Determine the (x, y) coordinate at the center of the cell enclosing the given text.  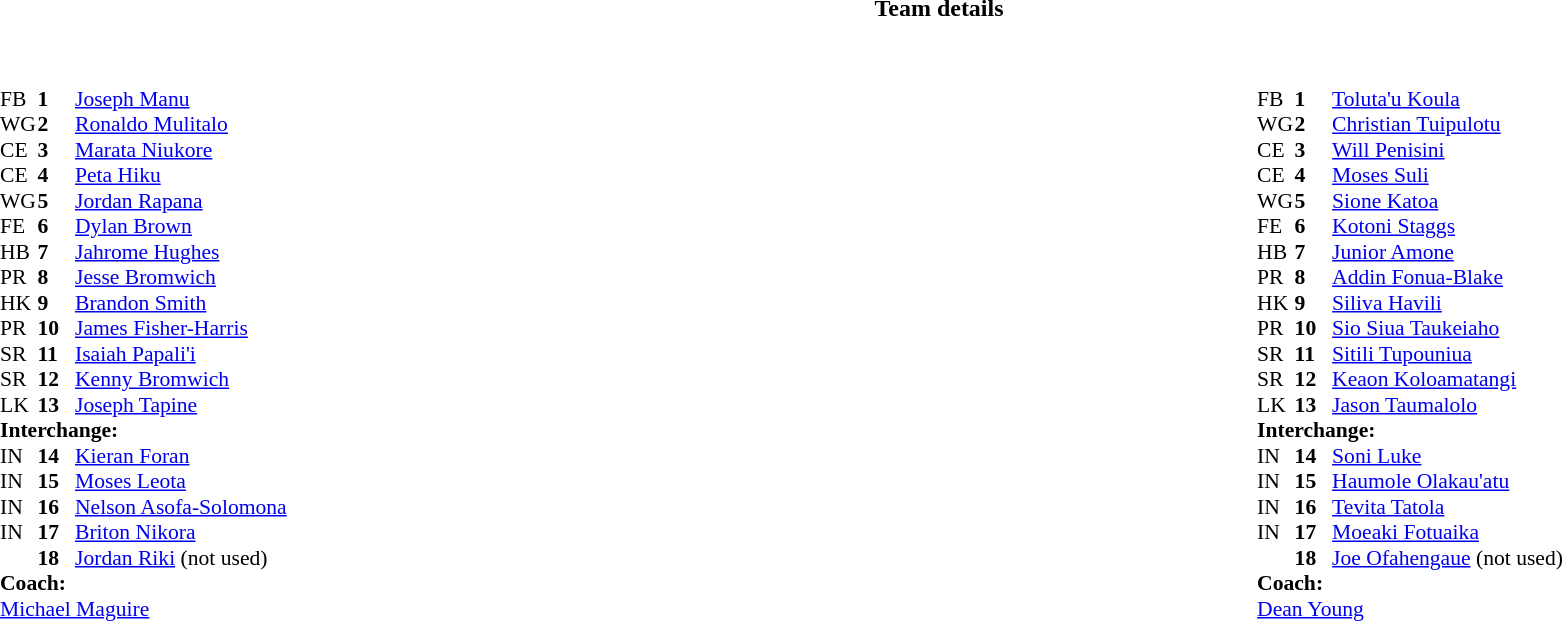
Ronaldo Mulitalo (181, 125)
Dylan Brown (181, 227)
Joseph Manu (181, 99)
Kieran Foran (181, 456)
Jordan Riki (not used) (181, 558)
Marata Niukore (181, 150)
Nelson Asofa-Solomona (181, 507)
Jordan Rapana (181, 201)
Jesse Bromwich (181, 277)
James Fisher-Harris (181, 329)
Peta Hiku (181, 175)
Isaiah Papali'i (181, 354)
Moses Leota (181, 481)
Coach: (144, 583)
Interchange: (144, 431)
Joseph Tapine (181, 405)
Kenny Bromwich (181, 379)
Brandon Smith (181, 303)
Jahrome Hughes (181, 252)
Briton Nikora (181, 533)
